Locate the cell with the specified text and output its [X, Y] center coordinate. 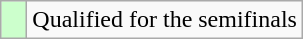
Qualified for the semifinals [165, 20]
